Search for the cell housing the specified text and yield its [X, Y] center coordinate. 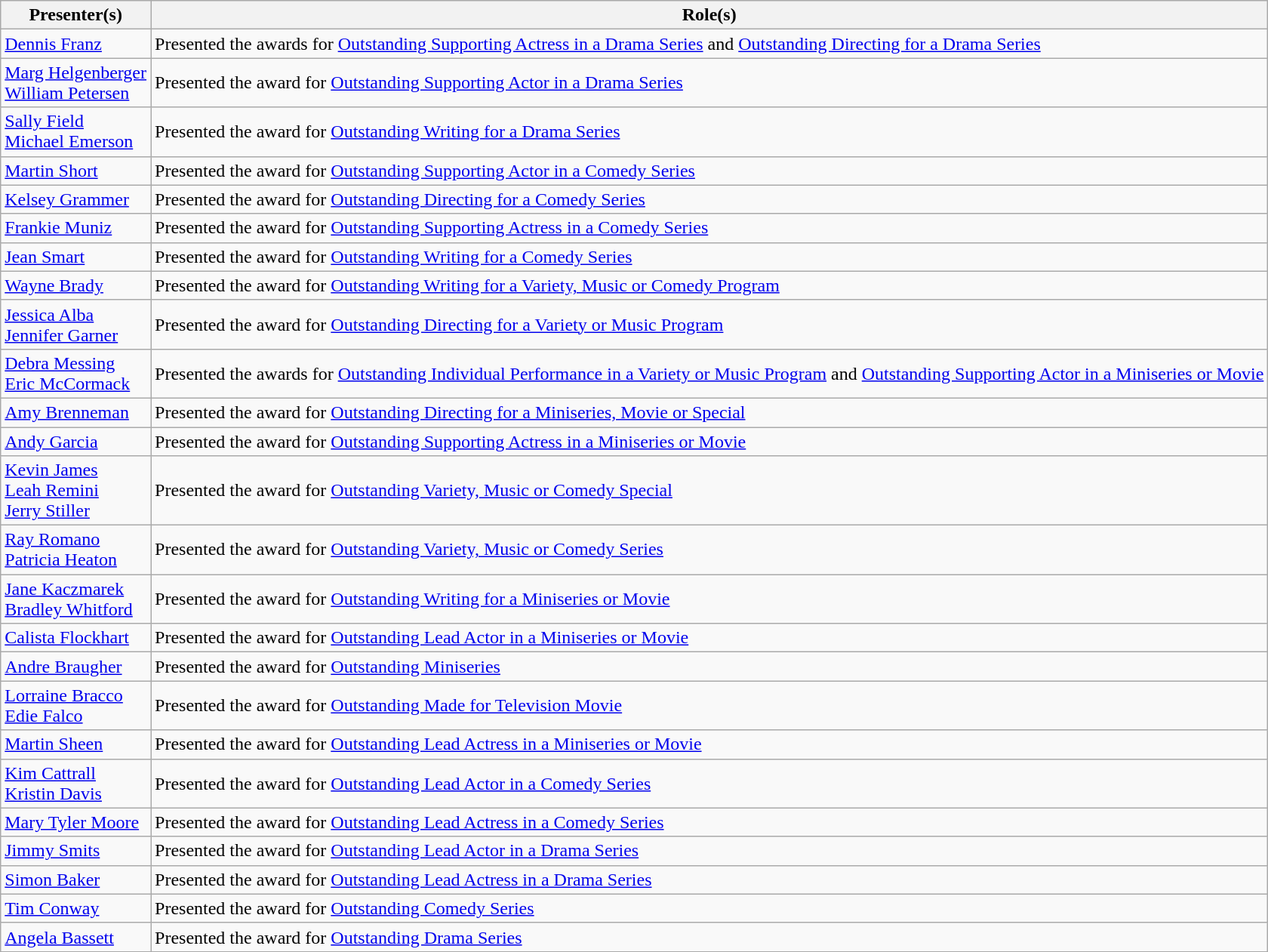
Presented the award for Outstanding Writing for a Drama Series [709, 131]
Debra MessingEric McCormack [75, 373]
Presented the award for Outstanding Lead Actor in a Comedy Series [709, 784]
Presented the award for Outstanding Lead Actress in a Miniseries or Movie [709, 744]
Calista Flockhart [75, 638]
Andre Braugher [75, 667]
Mary Tyler Moore [75, 822]
Presented the award for Outstanding Lead Actress in a Comedy Series [709, 822]
Simon Baker [75, 880]
Angela Bassett [75, 937]
Presented the award for Outstanding Directing for a Comedy Series [709, 199]
Jane KaczmarekBradley Whitford [75, 599]
Presented the award for Outstanding Comedy Series [709, 908]
Amy Brenneman [75, 412]
Presented the awards for Outstanding Supporting Actress in a Drama Series and Outstanding Directing for a Drama Series [709, 44]
Presented the award for Outstanding Supporting Actress in a Miniseries or Movie [709, 442]
Tim Conway [75, 908]
Dennis Franz [75, 44]
Jimmy Smits [75, 851]
Presented the award for Outstanding Variety, Music or Comedy Special [709, 491]
Marg HelgenbergerWilliam Petersen [75, 83]
Role(s) [709, 15]
Kim CattrallKristin Davis [75, 784]
Presented the award for Outstanding Lead Actor in a Miniseries or Movie [709, 638]
Lorraine BraccoEdie Falco [75, 705]
Presented the award for Outstanding Drama Series [709, 937]
Presented the award for Outstanding Variety, Music or Comedy Series [709, 550]
Presented the award for Outstanding Supporting Actor in a Comedy Series [709, 171]
Presented the award for Outstanding Lead Actress in a Drama Series [709, 880]
Presented the award for Outstanding Supporting Actress in a Comedy Series [709, 228]
Presented the award for Outstanding Writing for a Miniseries or Movie [709, 599]
Presented the award for Outstanding Writing for a Variety, Music or Comedy Program [709, 285]
Presented the award for Outstanding Writing for a Comedy Series [709, 257]
Presented the award for Outstanding Lead Actor in a Drama Series [709, 851]
Martin Short [75, 171]
Presenter(s) [75, 15]
Presented the awards for Outstanding Individual Performance in a Variety or Music Program and Outstanding Supporting Actor in a Miniseries or Movie [709, 373]
Presented the award for Outstanding Directing for a Variety or Music Program [709, 325]
Kevin JamesLeah ReminiJerry Stiller [75, 491]
Jessica AlbaJennifer Garner [75, 325]
Presented the award for Outstanding Miniseries [709, 667]
Presented the award for Outstanding Supporting Actor in a Drama Series [709, 83]
Martin Sheen [75, 744]
Presented the award for Outstanding Directing for a Miniseries, Movie or Special [709, 412]
Andy Garcia [75, 442]
Presented the award for Outstanding Made for Television Movie [709, 705]
Wayne Brady [75, 285]
Kelsey Grammer [75, 199]
Frankie Muniz [75, 228]
Jean Smart [75, 257]
Ray RomanoPatricia Heaton [75, 550]
Sally FieldMichael Emerson [75, 131]
